Determine the [X, Y] coordinate at the center of the cell enclosing the given text.  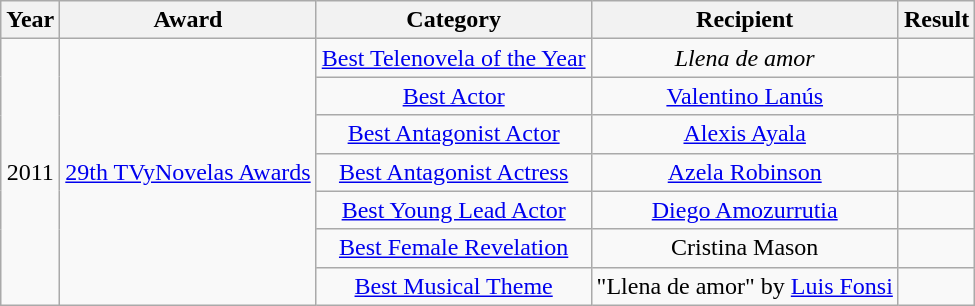
Best Young Lead Actor [454, 210]
Best Musical Theme [454, 286]
Best Female Revelation [454, 248]
Category [454, 20]
Alexis Ayala [744, 134]
Azela Robinson [744, 172]
Best Actor [454, 96]
Award [188, 20]
Best Antagonist Actor [454, 134]
Recipient [744, 20]
Diego Amozurrutia [744, 210]
Result [936, 20]
Valentino Lanús [744, 96]
2011 [30, 172]
Best Telenovela of the Year [454, 58]
Llena de amor [744, 58]
Cristina Mason [744, 248]
Best Antagonist Actress [454, 172]
"Llena de amor" by Luis Fonsi [744, 286]
Year [30, 20]
29th TVyNovelas Awards [188, 172]
